For the text-containing cell, return its midpoint in (X, Y) coordinate format. 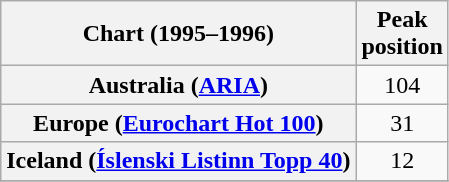
104 (402, 85)
Chart (1995–1996) (178, 34)
Peakposition (402, 34)
Iceland (Íslenski Listinn Topp 40) (178, 161)
Europe (Eurochart Hot 100) (178, 123)
12 (402, 161)
Australia (ARIA) (178, 85)
31 (402, 123)
